Search for the cell housing the specified text and yield its (x, y) center coordinate. 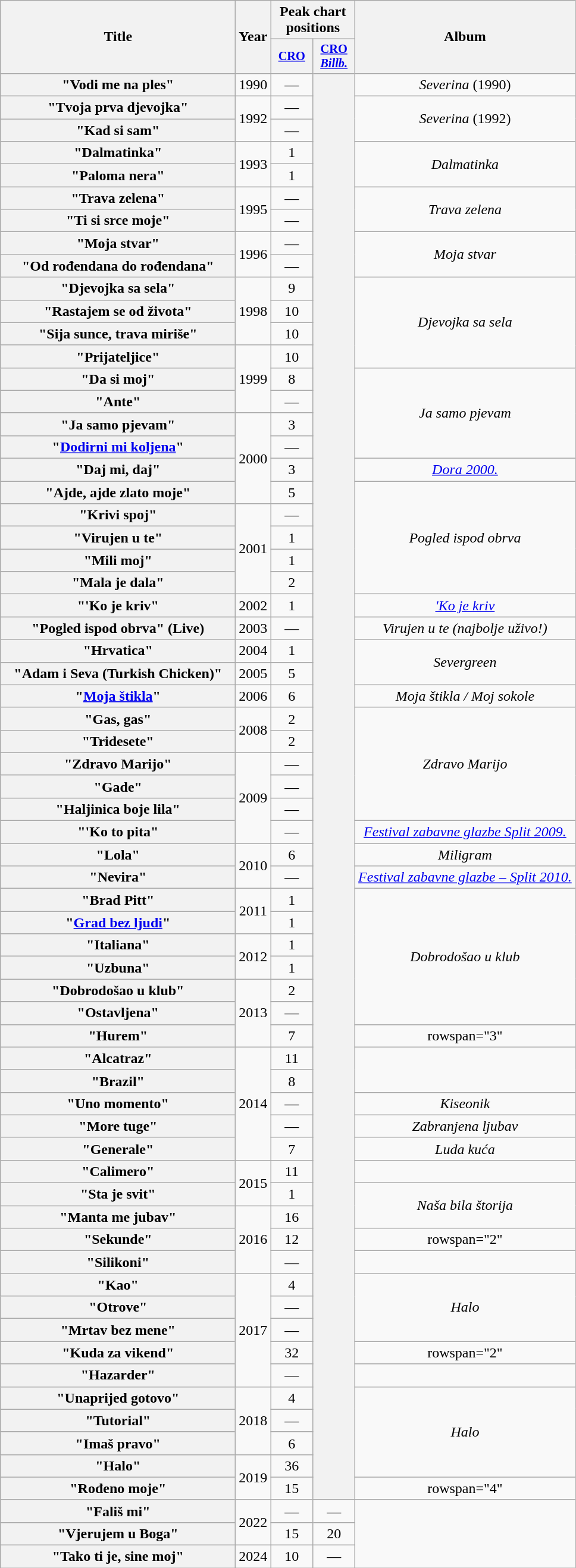
1998 (253, 311)
"Tutorial" (118, 1420)
2010 (253, 866)
"'Ko to pita" (118, 832)
2001 (253, 549)
"More tuge" (118, 1126)
"Krivi spoj" (118, 515)
"Unaprijed gotovo" (118, 1398)
"Djevojka sa sela" (118, 288)
"Kad si sam" (118, 130)
"Nevira" (118, 877)
"Brazil" (118, 1081)
"Adam i Seva (Turkish Chicken)" (118, 673)
"Pogled ispod obrva" (Live) (118, 628)
"Haljinica boje lila" (118, 809)
"Mili moj" (118, 560)
Trava zelena (465, 209)
Dora 2000. (465, 470)
1999 (253, 379)
"Rođeno moje" (118, 1488)
"Ti si srce moje" (118, 221)
"Virujen u te" (118, 538)
2019 (253, 1477)
2017 (253, 1330)
"Tridesete" (118, 741)
Album (465, 37)
2016 (253, 1240)
36 (292, 1466)
"Ja samo pjevam" (118, 424)
2022 (253, 1522)
"Zdravo Marijo" (118, 764)
"Gade" (118, 786)
1992 (253, 119)
"Mrtav bez mene" (118, 1330)
"Ante" (118, 402)
"Trava zelena" (118, 198)
2004 (253, 651)
"Sekunde" (118, 1240)
Zdravo Marijo (465, 764)
"Kao" (118, 1285)
2008 (253, 730)
2006 (253, 696)
"Grad bez ljudi" (118, 923)
"Dodirni mi koljena" (118, 447)
"Vjerujem u Boga" (118, 1533)
"Halo" (118, 1466)
Zabranjena ljubav (465, 1126)
"Calimero" (118, 1171)
Djevojka sa sela (465, 322)
1990 (253, 84)
"Rastajem se od života" (118, 311)
"Ostavljena" (118, 1013)
"Moja štikla" (118, 696)
Ja samo pjevam (465, 413)
"Hrvatica" (118, 651)
CRO (292, 57)
Peak chart positions (313, 20)
Festival zabavne glazbe – Split 2010. (465, 877)
2012 (253, 957)
2002 (253, 606)
Festival zabavne glazbe Split 2009. (465, 832)
16 (292, 1217)
Miligram (465, 855)
12 (292, 1240)
"Fališ mi" (118, 1511)
Severgreen (465, 662)
rowspan="4" (465, 1488)
rowspan="3" (465, 1036)
9 (292, 288)
20 (334, 1533)
Severina (1990) (465, 84)
"Da si moj" (118, 379)
Dalmatinka (465, 164)
"Uzbuna" (118, 968)
"Paloma nera" (118, 175)
Title (118, 37)
1993 (253, 164)
2013 (253, 1013)
"Sija sunce, trava miriše" (118, 334)
2009 (253, 798)
"Od rođendana do rođendana" (118, 266)
Moja štikla / Moj sokole (465, 696)
"Kuda za vikend" (118, 1353)
"Ajde, ajde zlato moje" (118, 493)
1996 (253, 255)
"Uno momento" (118, 1103)
2000 (253, 458)
2003 (253, 628)
"Hazarder" (118, 1375)
"Daj mi, daj" (118, 470)
"Italiana" (118, 945)
1995 (253, 209)
2024 (253, 1557)
"Alcatraz" (118, 1058)
"Moja stvar" (118, 243)
"Dobrodošao u klub" (118, 990)
"Otrove" (118, 1307)
32 (292, 1353)
"Tako ti je, sine moj" (118, 1557)
"Manta me jubav" (118, 1217)
"'Ko je kriv" (118, 606)
CROBillb. (334, 57)
"Lola" (118, 855)
"Vodi me na ples" (118, 84)
2018 (253, 1420)
Pogled ispod obrva (465, 538)
Moja stvar (465, 255)
"Generale" (118, 1149)
Severina (1992) (465, 119)
"Imaš pravo" (118, 1443)
"Brad Pitt" (118, 900)
Naša bila štorija (465, 1206)
"Prijateljice" (118, 356)
Year (253, 37)
"Gas, gas" (118, 719)
'Ko je kriv (465, 606)
"Silikoni" (118, 1262)
"Hurem" (118, 1036)
"Sta je svit" (118, 1194)
Luda kuća (465, 1149)
2014 (253, 1103)
2015 (253, 1183)
Virujen u te (najbolje uživo!) (465, 628)
"Mala je dala" (118, 583)
"Tvoja prva djevojka" (118, 108)
"Dalmatinka" (118, 153)
Dobrodošao u klub (465, 957)
2011 (253, 911)
2005 (253, 673)
Kiseonik (465, 1103)
